Locate the cell with the specified text and output its [x, y] center coordinate. 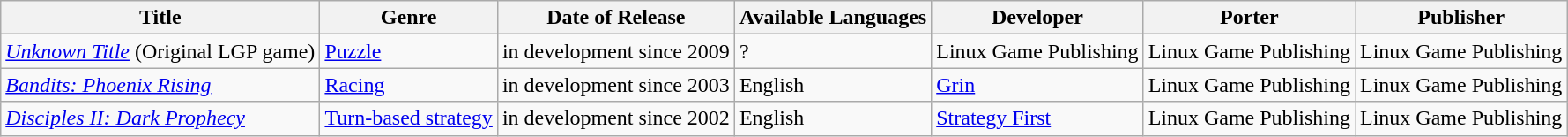
Genre [409, 18]
in development since 2003 [615, 85]
Developer [1037, 18]
Disciples II: Dark Prophecy [160, 118]
in development since 2002 [615, 118]
Bandits: Phoenix Rising [160, 85]
Racing [409, 85]
Title [160, 18]
? [832, 51]
Porter [1249, 18]
Strategy First [1037, 118]
Date of Release [615, 18]
Publisher [1461, 18]
Unknown Title (Original LGP game) [160, 51]
in development since 2009 [615, 51]
Grin [1037, 85]
Available Languages [832, 18]
Puzzle [409, 51]
Turn-based strategy [409, 118]
